For the text-containing cell, return its midpoint in (X, Y) coordinate format. 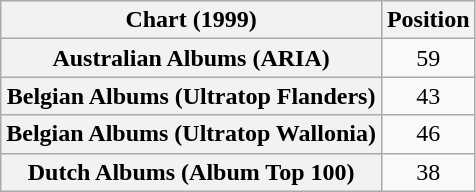
59 (428, 58)
Belgian Albums (Ultratop Flanders) (192, 96)
Belgian Albums (Ultratop Wallonia) (192, 134)
46 (428, 134)
Position (428, 20)
Australian Albums (ARIA) (192, 58)
Chart (1999) (192, 20)
43 (428, 96)
38 (428, 172)
Dutch Albums (Album Top 100) (192, 172)
